Determine the [X, Y] coordinate at the center of the cell enclosing the given text.  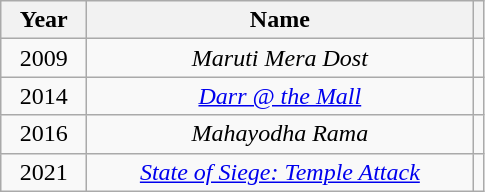
Mahayodha Rama [280, 134]
Darr @ the Mall [280, 96]
2021 [44, 172]
2014 [44, 96]
Year [44, 20]
Maruti Mera Dost [280, 58]
Name [280, 20]
State of Siege: Temple Attack [280, 172]
2009 [44, 58]
2016 [44, 134]
